Return the (x, y) coordinate for the center point of the cell that contains the specified text.  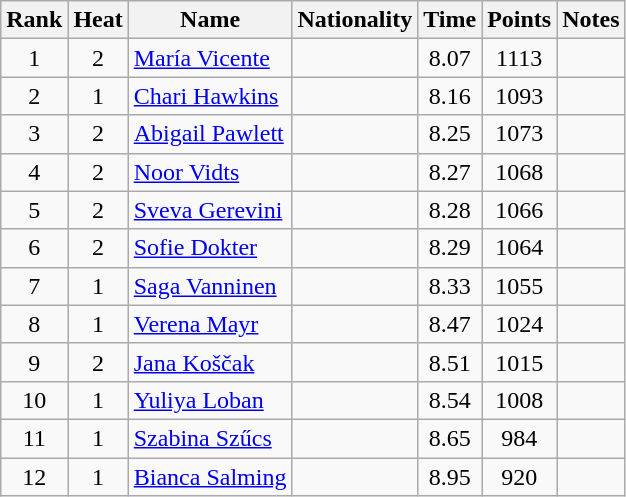
8.28 (450, 210)
Abigail Pawlett (210, 134)
Bianca Salming (210, 477)
8.25 (450, 134)
Time (450, 20)
8.16 (450, 96)
8.65 (450, 438)
Notes (591, 20)
Nationality (355, 20)
Rank (34, 20)
1064 (520, 248)
8.33 (450, 286)
8.51 (450, 362)
Saga Vanninen (210, 286)
12 (34, 477)
8 (34, 324)
8.29 (450, 248)
3 (34, 134)
9 (34, 362)
Sveva Gerevini (210, 210)
Chari Hawkins (210, 96)
Yuliya Loban (210, 400)
4 (34, 172)
Points (520, 20)
Heat (98, 20)
984 (520, 438)
1015 (520, 362)
Verena Mayr (210, 324)
11 (34, 438)
7 (34, 286)
5 (34, 210)
1093 (520, 96)
1024 (520, 324)
8.54 (450, 400)
8.07 (450, 58)
920 (520, 477)
8.47 (450, 324)
6 (34, 248)
1055 (520, 286)
1113 (520, 58)
Noor Vidts (210, 172)
Sofie Dokter (210, 248)
10 (34, 400)
1008 (520, 400)
María Vicente (210, 58)
Name (210, 20)
1066 (520, 210)
8.95 (450, 477)
1068 (520, 172)
Jana Koščak (210, 362)
1073 (520, 134)
Szabina Szűcs (210, 438)
8.27 (450, 172)
